From the cell containing the given text, extract its center point as [x, y] coordinate. 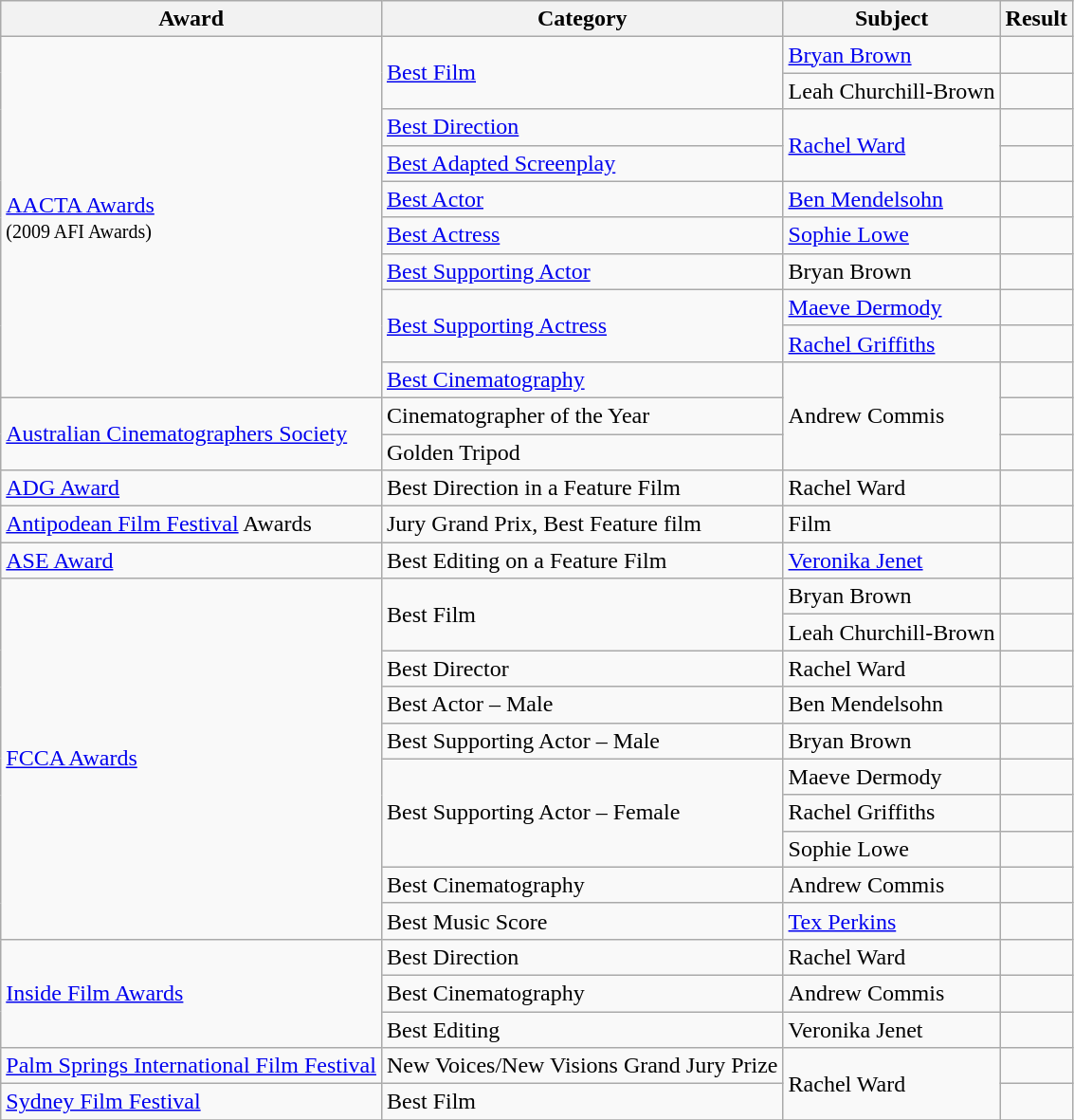
Best Supporting Actor – Male [582, 741]
Award [191, 19]
Jury Grand Prix, Best Feature film [582, 524]
Best Actor – Male [582, 705]
New Voices/New Visions Grand Jury Prize [582, 1066]
Best Actress [582, 235]
Antipodean Film Festival Awards [191, 524]
FCCA Awards [191, 759]
Result [1036, 19]
Best Supporting Actress [582, 325]
Film [891, 524]
Cinematographer of the Year [582, 415]
Best Supporting Actor – Female [582, 813]
Best Editing [582, 1029]
Inside Film Awards [191, 993]
Subject [891, 19]
Tex Perkins [891, 921]
AACTA Awards(2009 AFI Awards) [191, 218]
Best Music Score [582, 921]
ASE Award [191, 560]
Best Adapted Screenplay [582, 163]
Palm Springs International Film Festival [191, 1066]
Best Actor [582, 199]
Best Supporting Actor [582, 271]
Best Direction in a Feature Film [582, 488]
Golden Tripod [582, 452]
Category [582, 19]
Australian Cinematographers Society [191, 433]
Best Director [582, 669]
Sydney Film Festival [191, 1102]
ADG Award [191, 488]
Best Editing on a Feature Film [582, 560]
